Provide the (X, Y) coordinate of the cell's center where the given text is located.  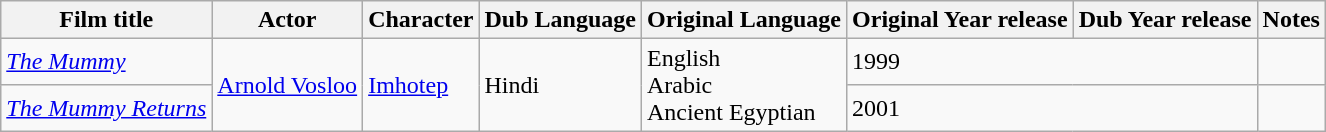
2001 (1052, 108)
The Mummy (106, 62)
Notes (1291, 20)
Actor (288, 20)
The Mummy Returns (106, 108)
Imhotep (421, 85)
Original Year release (960, 20)
Hindi (560, 85)
Original Language (744, 20)
Dub Language (560, 20)
Film title (106, 20)
Character (421, 20)
Arnold Vosloo (288, 85)
Dub Year release (1165, 20)
English Arabic Ancient Egyptian (744, 85)
1999 (1052, 62)
